Pinpoint the cell where the given text exists, returning its [X, Y] midpoint coordinate. 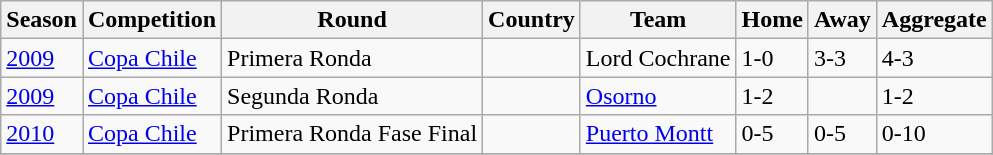
0-10 [934, 134]
3-3 [842, 58]
Home [772, 20]
Lord Cochrane [658, 58]
4-3 [934, 58]
Primera Ronda Fase Final [352, 134]
Competition [152, 20]
Segunda Ronda [352, 96]
Away [842, 20]
Team [658, 20]
Round [352, 20]
1-0 [772, 58]
Season [42, 20]
Puerto Montt [658, 134]
Osorno [658, 96]
2010 [42, 134]
Country [532, 20]
Primera Ronda [352, 58]
Aggregate [934, 20]
